Return the [x, y] coordinate for the center point of the cell that contains the specified text.  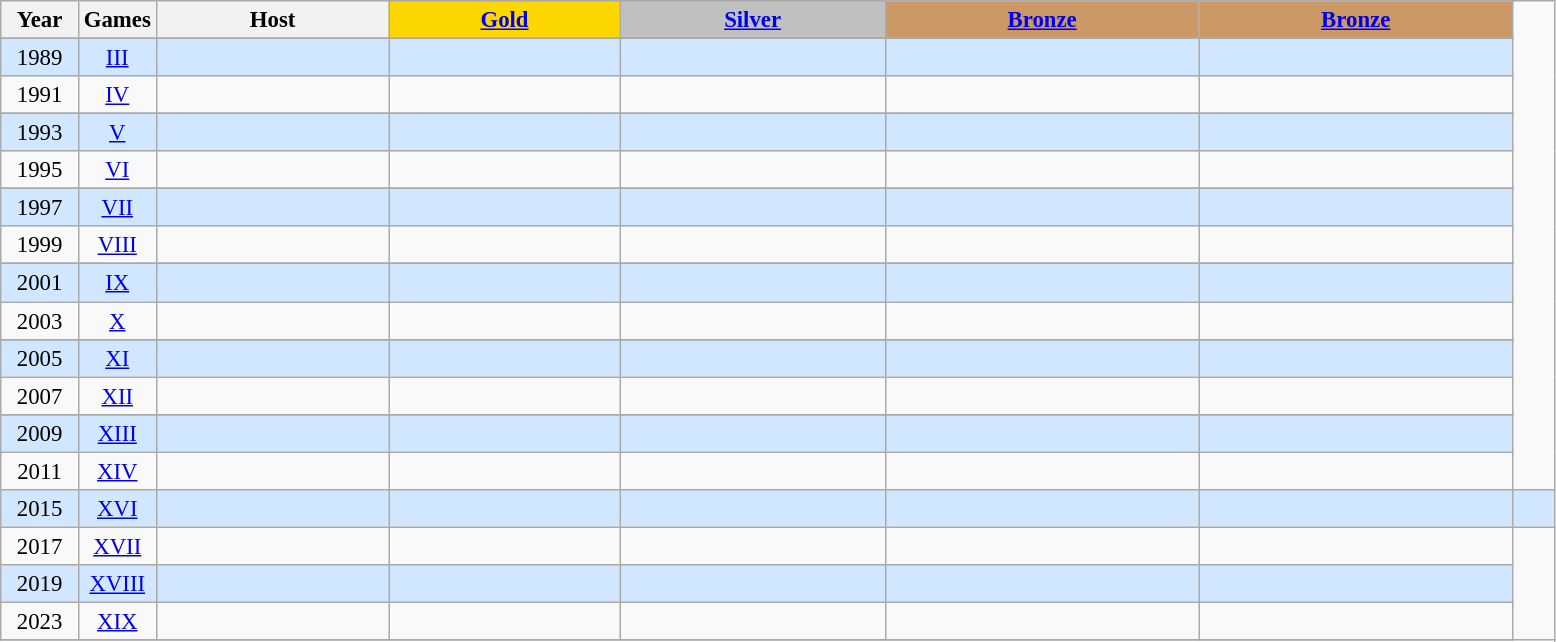
III [117, 58]
2003 [40, 321]
Silver [752, 20]
XI [117, 358]
Games [117, 20]
Year [40, 20]
2005 [40, 358]
V [117, 133]
XII [117, 396]
1999 [40, 245]
X [117, 321]
1997 [40, 208]
XIV [117, 471]
XVIII [117, 584]
VIII [117, 245]
1993 [40, 133]
2009 [40, 433]
2019 [40, 584]
VII [117, 208]
2001 [40, 283]
XVII [117, 546]
2017 [40, 546]
1991 [40, 95]
2011 [40, 471]
IX [117, 283]
IV [117, 95]
Host [272, 20]
2023 [40, 621]
1995 [40, 170]
1989 [40, 58]
XIII [117, 433]
XVI [117, 509]
Gold [504, 20]
2015 [40, 509]
2007 [40, 396]
VI [117, 170]
XIX [117, 621]
